Search for the cell housing the specified text and yield its (x, y) center coordinate. 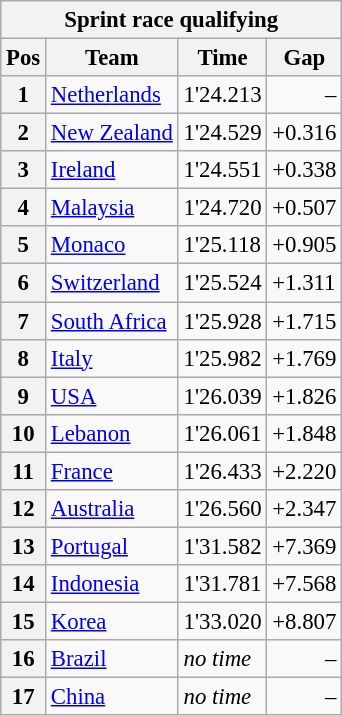
13 (24, 546)
Italy (112, 358)
+8.807 (304, 621)
Time (222, 58)
12 (24, 509)
+7.369 (304, 546)
8 (24, 358)
1'24.551 (222, 170)
1'25.524 (222, 283)
1'26.039 (222, 396)
1 (24, 95)
Brazil (112, 659)
9 (24, 396)
10 (24, 433)
South Africa (112, 321)
+0.905 (304, 245)
+2.347 (304, 509)
1'33.020 (222, 621)
1'31.781 (222, 584)
Netherlands (112, 95)
6 (24, 283)
1'25.118 (222, 245)
3 (24, 170)
+0.338 (304, 170)
1'25.928 (222, 321)
1'25.982 (222, 358)
1'24.720 (222, 208)
1'24.213 (222, 95)
China (112, 697)
11 (24, 471)
+1.715 (304, 321)
+1.848 (304, 433)
Indonesia (112, 584)
7 (24, 321)
1'26.560 (222, 509)
Sprint race qualifying (172, 20)
Gap (304, 58)
Monaco (112, 245)
+1.826 (304, 396)
France (112, 471)
5 (24, 245)
14 (24, 584)
+1.769 (304, 358)
1'24.529 (222, 133)
Ireland (112, 170)
17 (24, 697)
Team (112, 58)
Korea (112, 621)
Pos (24, 58)
Malaysia (112, 208)
16 (24, 659)
15 (24, 621)
+7.568 (304, 584)
1'26.433 (222, 471)
2 (24, 133)
+1.311 (304, 283)
Portugal (112, 546)
4 (24, 208)
USA (112, 396)
+0.507 (304, 208)
Australia (112, 509)
Lebanon (112, 433)
Switzerland (112, 283)
1'31.582 (222, 546)
+0.316 (304, 133)
+2.220 (304, 471)
1'26.061 (222, 433)
New Zealand (112, 133)
